Determine the (x, y) coordinate at the center of the cell enclosing the given text.  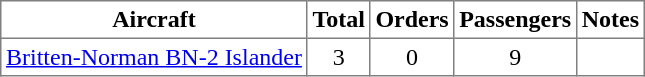
3 (338, 57)
Notes (610, 20)
Total (338, 20)
Orders (412, 20)
Britten-Norman BN-2 Islander (154, 57)
Aircraft (154, 20)
0 (412, 57)
9 (515, 57)
Passengers (515, 20)
